From the cell containing the given text, extract its center point as (X, Y) coordinate. 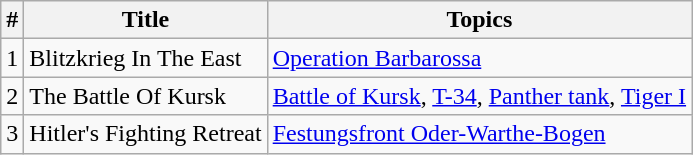
# (12, 20)
Blitzkrieg In The East (146, 58)
Topics (479, 20)
Battle of Kursk, T-34, Panther tank, Tiger I (479, 96)
Title (146, 20)
Festungsfront Oder-Warthe-Bogen (479, 134)
2 (12, 96)
1 (12, 58)
The Battle Of Kursk (146, 96)
3 (12, 134)
Operation Barbarossa (479, 58)
Hitler's Fighting Retreat (146, 134)
